For the text-containing cell, return its midpoint in [x, y] coordinate format. 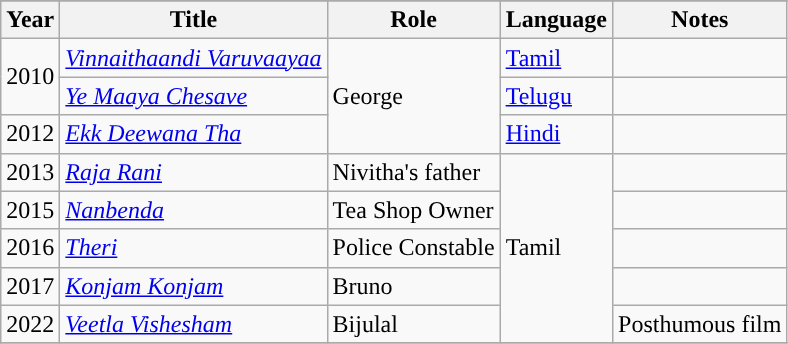
Year [30, 20]
George [414, 96]
Role [414, 20]
Tea Shop Owner [414, 210]
2017 [30, 286]
Bruno [414, 286]
Nivitha's father [414, 172]
Vinnaithaandi Varuvaayaa [194, 58]
Posthumous film [700, 324]
Police Constable [414, 248]
Nanbenda [194, 210]
Bijulal [414, 324]
Konjam Konjam [194, 286]
Telugu [556, 96]
Notes [700, 20]
2015 [30, 210]
Ye Maaya Chesave [194, 96]
2010 [30, 77]
Title [194, 20]
2013 [30, 172]
Hindi [556, 134]
Language [556, 20]
2016 [30, 248]
Raja Rani [194, 172]
2022 [30, 324]
2012 [30, 134]
Ekk Deewana Tha [194, 134]
Theri [194, 248]
Veetla Vishesham [194, 324]
